Determine the (x, y) coordinate at the center of the cell enclosing the given text.  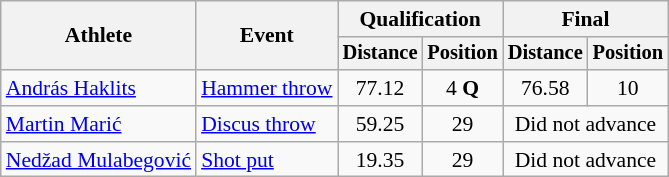
Qualification (420, 19)
77.12 (380, 88)
Hammer throw (266, 88)
29 (462, 124)
Discus throw (266, 124)
76.58 (546, 88)
10 (628, 88)
Did not advance (586, 124)
Event (266, 36)
4 Q (462, 88)
Athlete (98, 36)
Martin Marić (98, 124)
Final (586, 19)
András Haklits (98, 88)
59.25 (380, 124)
